Extract the (x, y) coordinate from the center of the cell holding the provided text.  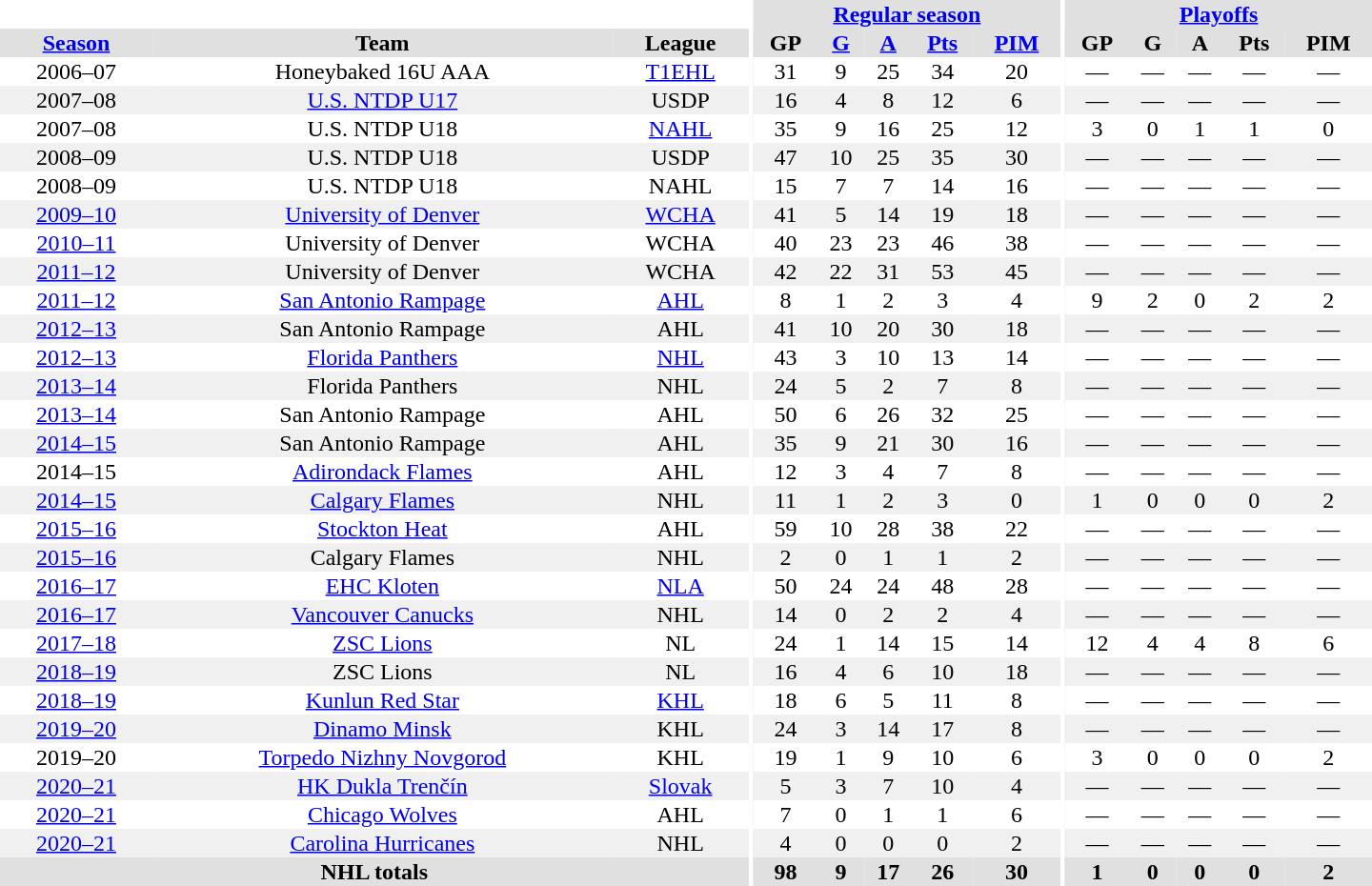
Chicago Wolves (383, 815)
32 (942, 414)
Regular season (907, 14)
53 (942, 272)
Stockton Heat (383, 529)
NLA (680, 586)
40 (785, 243)
59 (785, 529)
Honeybaked 16U AAA (383, 71)
2009–10 (76, 214)
HK Dukla Trenčín (383, 786)
48 (942, 586)
Kunlun Red Star (383, 700)
45 (1016, 272)
EHC Kloten (383, 586)
46 (942, 243)
Carolina Hurricanes (383, 843)
Slovak (680, 786)
2006–07 (76, 71)
47 (785, 157)
Torpedo Nizhny Novgorod (383, 757)
98 (785, 872)
U.S. NTDP U17 (383, 100)
43 (785, 357)
Adirondack Flames (383, 472)
Season (76, 43)
NHL totals (374, 872)
2017–18 (76, 643)
Dinamo Minsk (383, 729)
Team (383, 43)
League (680, 43)
2010–11 (76, 243)
13 (942, 357)
21 (888, 443)
34 (942, 71)
Vancouver Canucks (383, 614)
42 (785, 272)
T1EHL (680, 71)
Playoffs (1219, 14)
